Capture the cell that displays the provided text and extract its (x, y) central coordinate. 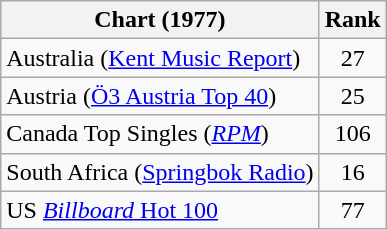
27 (352, 58)
Rank (352, 20)
US Billboard Hot 100 (160, 210)
77 (352, 210)
Austria (Ö3 Austria Top 40) (160, 96)
Australia (Kent Music Report) (160, 58)
Chart (1977) (160, 20)
16 (352, 172)
South Africa (Springbok Radio) (160, 172)
106 (352, 134)
Canada Top Singles (RPM) (160, 134)
25 (352, 96)
